Return the [x, y] coordinate for the center point of the cell that contains the specified text.  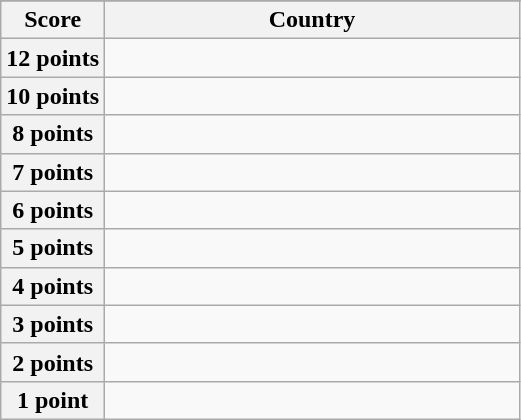
4 points [53, 286]
3 points [53, 324]
12 points [53, 58]
7 points [53, 172]
5 points [53, 248]
Score [53, 20]
1 point [53, 400]
8 points [53, 134]
10 points [53, 96]
Country [312, 20]
6 points [53, 210]
2 points [53, 362]
